For the text-containing cell, return its midpoint in (x, y) coordinate format. 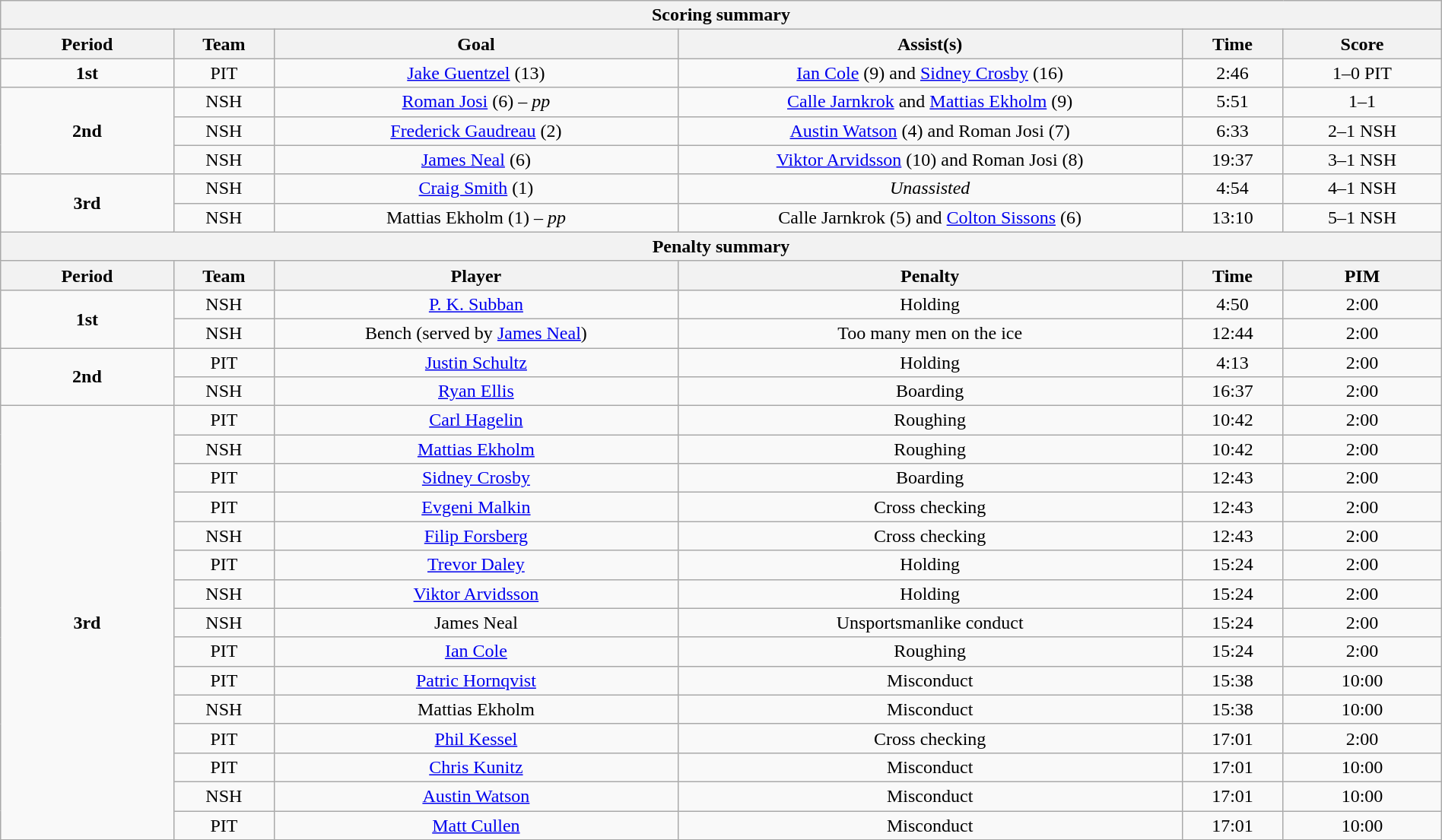
Craig Smith (1) (476, 189)
2:46 (1232, 73)
P. K. Subban (476, 304)
Player (476, 275)
Austin Watson (4) and Roman Josi (7) (929, 131)
4–1 NSH (1362, 189)
Calle Jarnkrok and Mattias Ekholm (9) (929, 102)
Sidney Crosby (476, 478)
Patric Hornqvist (476, 680)
Austin Watson (476, 796)
Carl Hagelin (476, 420)
Mattias Ekholm (1) – pp (476, 217)
4:54 (1232, 189)
12:44 (1232, 333)
Phil Kessel (476, 738)
James Neal (476, 623)
Matt Cullen (476, 825)
Viktor Arvidsson (476, 594)
3–1 NSH (1362, 160)
1–0 PIT (1362, 73)
Too many men on the ice (929, 333)
6:33 (1232, 131)
Penalty summary (721, 246)
Roman Josi (6) – pp (476, 102)
Trevor Daley (476, 565)
Unassisted (929, 189)
Score (1362, 44)
2–1 NSH (1362, 131)
Unsportsmanlike conduct (929, 623)
PIM (1362, 275)
Goal (476, 44)
Scoring summary (721, 15)
13:10 (1232, 217)
Assist(s) (929, 44)
Calle Jarnkrok (5) and Colton Sissons (6) (929, 217)
Justin Schultz (476, 363)
Evgeni Malkin (476, 507)
5–1 NSH (1362, 217)
Ian Cole (476, 651)
16:37 (1232, 391)
Ryan Ellis (476, 391)
James Neal (6) (476, 160)
Frederick Gaudreau (2) (476, 131)
4:13 (1232, 363)
19:37 (1232, 160)
Viktor Arvidsson (10) and Roman Josi (8) (929, 160)
4:50 (1232, 304)
Bench (served by James Neal) (476, 333)
Chris Kunitz (476, 767)
Penalty (929, 275)
Ian Cole (9) and Sidney Crosby (16) (929, 73)
Jake Guentzel (13) (476, 73)
Filip Forsberg (476, 536)
1–1 (1362, 102)
5:51 (1232, 102)
